Provide the [X, Y] coordinate of the cell's center where the given text is located.  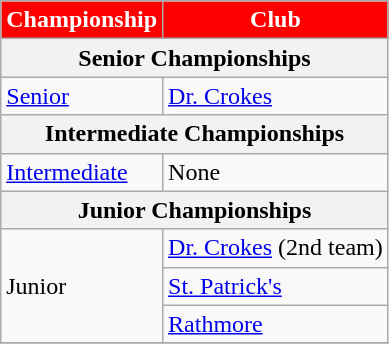
Junior [82, 286]
Senior [82, 96]
Championship [82, 20]
None [276, 172]
Junior Championships [194, 210]
Rathmore [276, 324]
Intermediate Championships [194, 134]
Intermediate [82, 172]
Senior Championships [194, 58]
Club [276, 20]
St. Patrick's [276, 286]
Dr. Crokes (2nd team) [276, 248]
Dr. Crokes [276, 96]
